Extract the [x, y] coordinate from the center of the cell holding the provided text.  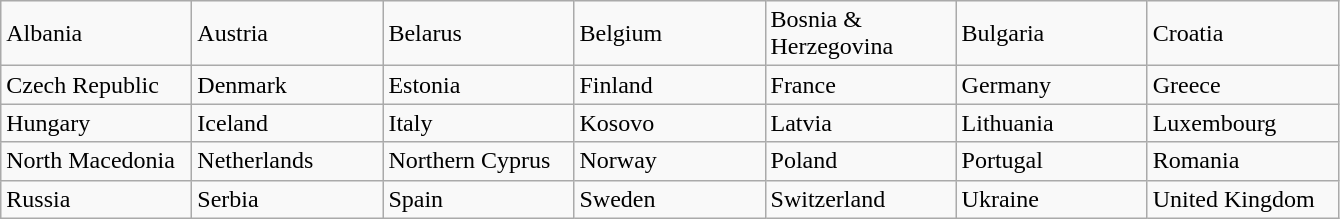
Luxembourg [1242, 123]
Sweden [670, 199]
Ukraine [1052, 199]
Switzerland [860, 199]
Lithuania [1052, 123]
Denmark [288, 85]
Croatia [1242, 34]
Austria [288, 34]
Bulgaria [1052, 34]
Belgium [670, 34]
Netherlands [288, 161]
Serbia [288, 199]
Russia [96, 199]
France [860, 85]
Norway [670, 161]
Estonia [478, 85]
United Kingdom [1242, 199]
Finland [670, 85]
Italy [478, 123]
Germany [1052, 85]
Latvia [860, 123]
Greece [1242, 85]
Spain [478, 199]
Portugal [1052, 161]
Kosovo [670, 123]
Northern Cyprus [478, 161]
Czech Republic [96, 85]
Hungary [96, 123]
Romania [1242, 161]
Bosnia & Herzegovina [860, 34]
Albania [96, 34]
North Macedonia [96, 161]
Poland [860, 161]
Belarus [478, 34]
Iceland [288, 123]
